Detect which cell encompasses the target text, then output its [x, y] center coordinate. 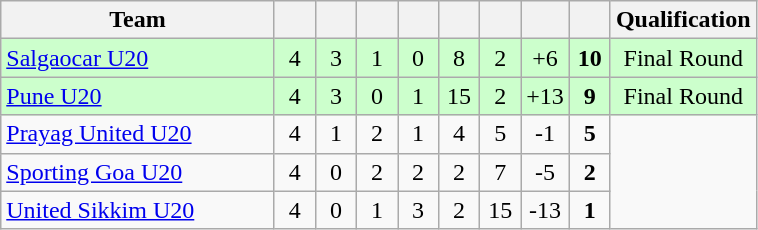
Team [138, 20]
9 [590, 96]
Salgaocar U20 [138, 58]
Qualification [683, 20]
-1 [546, 134]
-5 [546, 172]
-13 [546, 210]
United Sikkim U20 [138, 210]
7 [500, 172]
+13 [546, 96]
Prayag United U20 [138, 134]
10 [590, 58]
Pune U20 [138, 96]
8 [460, 58]
Sporting Goa U20 [138, 172]
+6 [546, 58]
